Locate the cell with the specified text and output its [x, y] center coordinate. 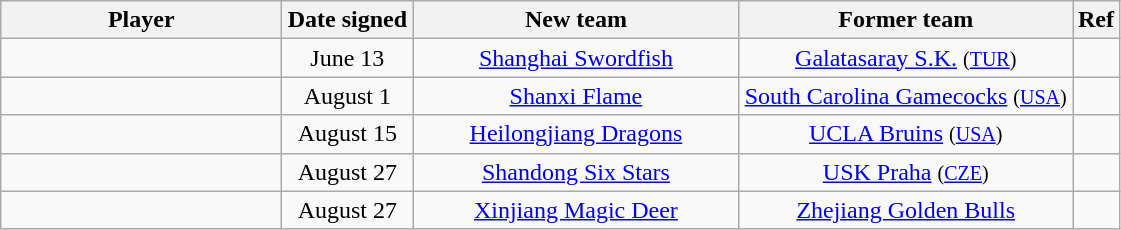
Shanxi Flame [576, 96]
Zhejiang Golden Bulls [906, 210]
Shandong Six Stars [576, 172]
UCLA Bruins (USA) [906, 134]
August 1 [348, 96]
Ref [1096, 20]
Player [142, 20]
USK Praha (CZE) [906, 172]
New team [576, 20]
June 13 [348, 58]
Date signed [348, 20]
Galatasaray S.K. (TUR) [906, 58]
Heilongjiang Dragons [576, 134]
South Carolina Gamecocks (USA) [906, 96]
Xinjiang Magic Deer [576, 210]
August 15 [348, 134]
Shanghai Swordfish [576, 58]
Former team [906, 20]
